From the cell containing the given text, extract its center point as (x, y) coordinate. 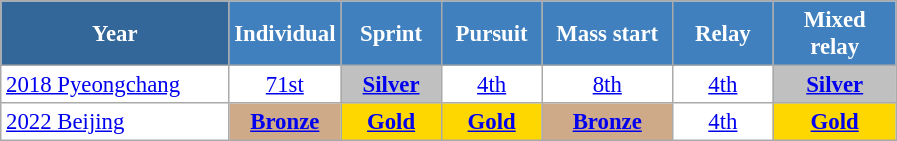
Sprint (392, 34)
71st (285, 85)
8th (608, 85)
Pursuit (492, 34)
Mixed relay (834, 34)
Mass start (608, 34)
Year (115, 34)
2022 Beijing (115, 122)
2018 Pyeongchang (115, 85)
Relay (724, 34)
Individual (285, 34)
